Determine the (x, y) coordinate at the center of the cell enclosing the given text.  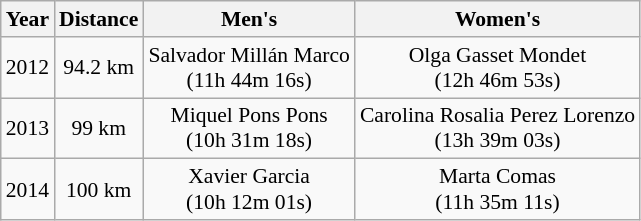
100 km (98, 190)
Carolina Rosalia Perez Lorenzo (13h 39m 03s) (498, 128)
Olga Gasset Mondet(12h 46m 53s) (498, 68)
2013 (28, 128)
99 km (98, 128)
Xavier Garcia(10h 12m 01s) (249, 190)
Year (28, 19)
2014 (28, 190)
Marta Comas(11h 35m 11s) (498, 190)
94.2 km (98, 68)
Women's (498, 19)
Miquel Pons Pons (10h 31m 18s) (249, 128)
Men's (249, 19)
Distance (98, 19)
Salvador Millán Marco (11h 44m 16s) (249, 68)
2012 (28, 68)
